Detect which cell encompasses the target text, then output its (x, y) center coordinate. 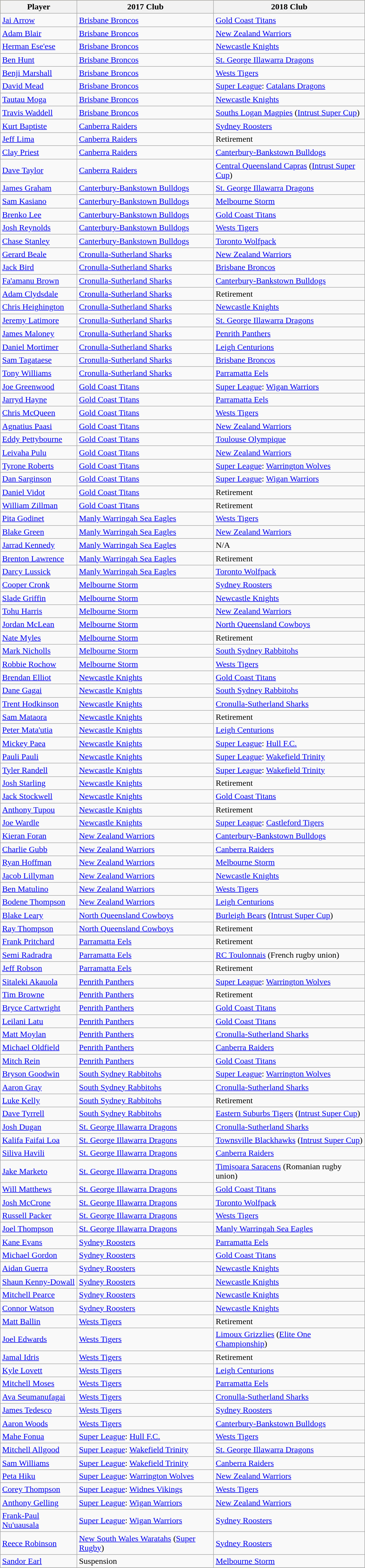
2017 Club (145, 7)
Jarrad Kennedy (39, 545)
Townsville Blackhawks (Intrust Super Cup) (289, 1140)
Pauli Pauli (39, 757)
Mahe Fonua (39, 1436)
Gerard Beale (39, 254)
Brendan Elliot (39, 677)
Mark Nicholls (39, 651)
Anthony Gelling (39, 1503)
Trent Hodkinson (39, 704)
Jeff Robson (39, 968)
Tyrone Roberts (39, 466)
New South Wales Waratahs (Super Rugby) (145, 1543)
Daniel Vidot (39, 492)
Josh McCrone (39, 1202)
RC Toulonnais (French rugby union) (289, 955)
Aidan Guerra (39, 1269)
James Graham (39, 188)
Chase Stanley (39, 241)
Michael Oldfield (39, 1048)
Chris Heighington (39, 307)
Ryan Hoffman (39, 863)
Mitchell Moses (39, 1384)
Bryce Cartwright (39, 1008)
Agnatius Paasi (39, 426)
Mitch Rein (39, 1061)
Bodene Thompson (39, 902)
Jake Marketo (39, 1171)
Tautau Moga (39, 99)
Josh Dugan (39, 1127)
Cooper Cronk (39, 585)
Jordan McLean (39, 625)
Corey Thompson (39, 1489)
Adam Clydsdale (39, 294)
Sam Williams (39, 1463)
Jack Stockwell (39, 796)
Sam Kasiano (39, 201)
Clay Priest (39, 152)
Jeff Lima (39, 139)
Sitaleki Akauola (39, 981)
Travis Waddell (39, 113)
Pita Godinet (39, 519)
Player (39, 7)
Brenko Lee (39, 215)
Darcy Lussick (39, 571)
Frank-Paul Nu'uausala (39, 1521)
Robbie Rochow (39, 664)
Connor Watson (39, 1308)
Sam Mataora (39, 717)
Kyle Lovett (39, 1370)
Timișoara Saracens (Romanian rugby union) (289, 1171)
Joe Wardle (39, 823)
Slade Griffin (39, 598)
Jack Bird (39, 267)
Souths Logan Magpies (Intrust Super Cup) (289, 113)
Kieran Foran (39, 836)
Mitchell Pearce (39, 1295)
Dane Gagai (39, 691)
Bryson Goodwin (39, 1074)
Jamal Idris (39, 1357)
Matt Ballin (39, 1321)
James Tedesco (39, 1410)
Kurt Baptiste (39, 126)
Daniel Mortimer (39, 347)
Nate Myles (39, 638)
Peter Mata'utia (39, 730)
Dave Taylor (39, 170)
Tim Browne (39, 995)
Burleigh Bears (Intrust Super Cup) (289, 915)
Blake Leary (39, 915)
2018 Club (289, 7)
Charlie Gubb (39, 849)
Jarryd Hayne (39, 400)
Fa'amanu Brown (39, 281)
Joel Edwards (39, 1339)
Blake Green (39, 532)
Ben Hunt (39, 60)
Jai Arrow (39, 20)
Joel Thompson (39, 1229)
Adam Blair (39, 33)
Ava Seumanufagai (39, 1397)
Kalifa Faifai Loa (39, 1140)
Aaron Woods (39, 1423)
Jeremy Latimore (39, 320)
David Mead (39, 86)
Will Matthews (39, 1189)
Sandor Earl (39, 1561)
Benji Marshall (39, 73)
Herman Ese'ese (39, 47)
Joe Greenwood (39, 387)
James Maloney (39, 333)
Ray Thompson (39, 929)
Kane Evans (39, 1242)
Josh Reynolds (39, 228)
Aaron Gray (39, 1087)
Michael Gordon (39, 1255)
William Zillman (39, 505)
Matt Moylan (39, 1034)
Mitchell Allgood (39, 1450)
Ben Matulino (39, 889)
Dave Tyrrell (39, 1114)
Russell Packer (39, 1215)
Semi Radradra (39, 955)
Toulouse Olympique (289, 439)
Eastern Suburbs Tigers (Intrust Super Cup) (289, 1114)
Tyler Randell (39, 770)
Limoux Grizzlies (Elite One Championship) (289, 1339)
Mickey Paea (39, 743)
Super League: Castleford Tigers (289, 823)
Anthony Tupou (39, 810)
Chris McQueen (39, 413)
Super League: Widnes Vikings (145, 1489)
Peta Hiku (39, 1476)
Leilani Latu (39, 1021)
Frank Pritchard (39, 942)
Tony Williams (39, 373)
Central Queensland Capras (Intrust Super Cup) (289, 170)
N/A (289, 545)
Tohu Harris (39, 611)
Reece Robinson (39, 1543)
Suspension (145, 1561)
Jacob Lillyman (39, 876)
Shaun Kenny-Dowall (39, 1282)
Sam Tagataese (39, 360)
Eddy Pettybourne (39, 439)
Josh Starling (39, 783)
Siliva Havili (39, 1153)
Dan Sarginson (39, 479)
Luke Kelly (39, 1100)
Brenton Lawrence (39, 558)
Super League: Catalans Dragons (289, 86)
Leivaha Pulu (39, 453)
